For the text-containing cell, return its midpoint in [x, y] coordinate format. 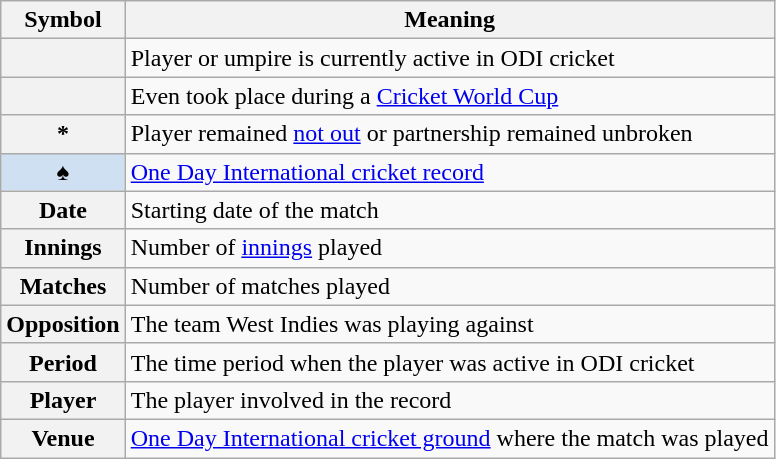
Period [63, 362]
Symbol [63, 20]
♠ [63, 172]
Number of innings played [450, 248]
Starting date of the match [450, 210]
Player or umpire is currently active in ODI cricket [450, 58]
Innings [63, 248]
Player remained not out or partnership remained unbroken [450, 134]
The team West Indies was playing against [450, 324]
The time period when the player was active in ODI cricket [450, 362]
Player [63, 400]
One Day International cricket ground where the match was played [450, 438]
Date [63, 210]
Opposition [63, 324]
Even took place during a Cricket World Cup [450, 96]
The player involved in the record [450, 400]
Matches [63, 286]
One Day International cricket record [450, 172]
Venue [63, 438]
Meaning [450, 20]
* [63, 134]
Number of matches played [450, 286]
